Capture the cell that displays the provided text and extract its (x, y) central coordinate. 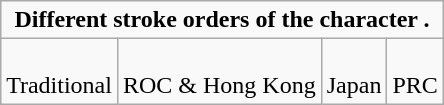
Japan (354, 72)
PRC (415, 72)
ROC & Hong Kong (219, 72)
Traditional (60, 72)
Different stroke orders of the character . (222, 20)
